Output the [x, y] coordinate of the center of the cell containing the given text.  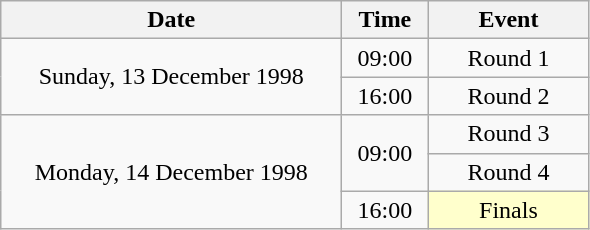
Time [385, 20]
Finals [508, 210]
Round 1 [508, 58]
Round 3 [508, 134]
Round 2 [508, 96]
Event [508, 20]
Sunday, 13 December 1998 [172, 77]
Date [172, 20]
Monday, 14 December 1998 [172, 172]
Round 4 [508, 172]
